Extract the [X, Y] coordinate from the center of the cell holding the provided text.  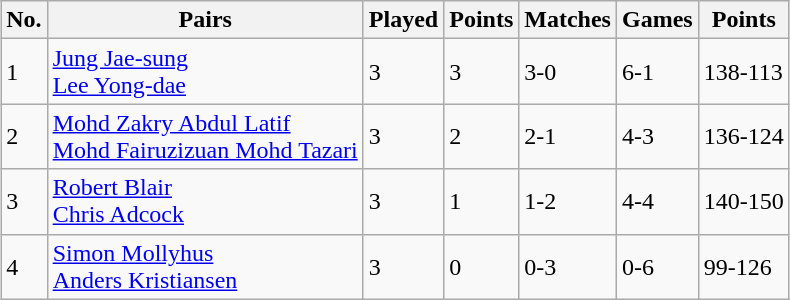
0 [482, 266]
0-3 [568, 266]
Played [403, 20]
3-0 [568, 72]
Matches [568, 20]
4-3 [657, 136]
138-113 [744, 72]
Robert Blair Chris Adcock [205, 202]
Simon Mollyhus Anders Kristiansen [205, 266]
4-4 [657, 202]
Games [657, 20]
Mohd Zakry Abdul Latif Mohd Fairuzizuan Mohd Tazari [205, 136]
136-124 [744, 136]
2-1 [568, 136]
Pairs [205, 20]
4 [24, 266]
No. [24, 20]
140-150 [744, 202]
6-1 [657, 72]
0-6 [657, 266]
Jung Jae-sung Lee Yong-dae [205, 72]
99-126 [744, 266]
1-2 [568, 202]
